Search for the cell housing the specified text and yield its (x, y) center coordinate. 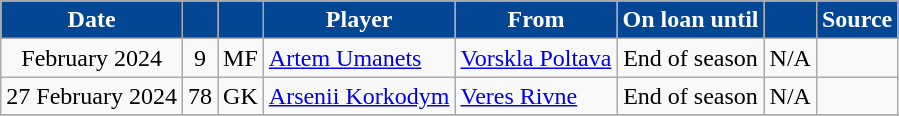
Arsenii Korkodym (359, 96)
Date (92, 20)
MF (241, 58)
9 (200, 58)
GK (241, 96)
From (536, 20)
Veres Rivne (536, 96)
78 (200, 96)
On loan until (690, 20)
27 February 2024 (92, 96)
Vorskla Poltava (536, 58)
February 2024 (92, 58)
Source (856, 20)
Artem Umanets (359, 58)
Player (359, 20)
